Output the [x, y] coordinate of the center of the cell containing the given text.  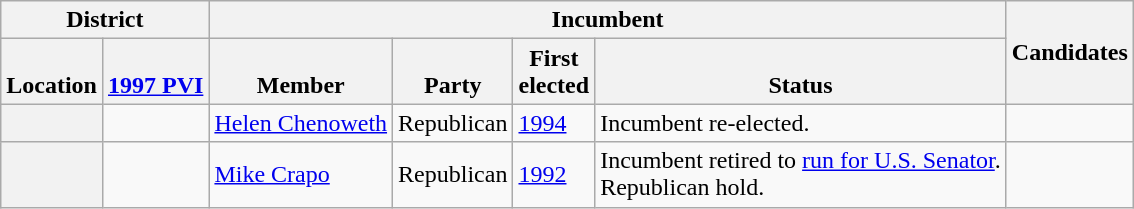
Incumbent retired to run for U.S. Senator.Republican hold. [801, 174]
Location [52, 72]
Candidates [1070, 52]
Incumbent re-elected. [801, 123]
1994 [554, 123]
District [105, 20]
Mike Crapo [301, 174]
Status [801, 72]
1992 [554, 174]
Member [301, 72]
1997 PVI [155, 72]
Firstelected [554, 72]
Incumbent [608, 20]
Party [453, 72]
Helen Chenoweth [301, 123]
